Return (X, Y) of the center of cell containing provided text 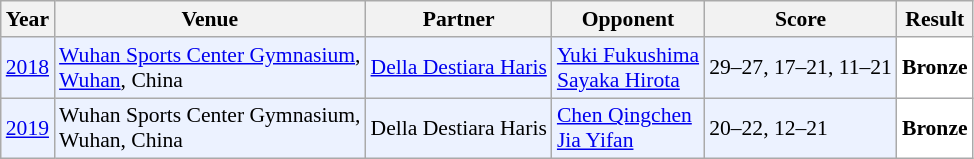
20–22, 12–21 (800, 128)
Venue (210, 19)
2019 (28, 128)
Chen Qingchen Jia Yifan (628, 128)
Opponent (628, 19)
Partner (459, 19)
2018 (28, 68)
29–27, 17–21, 11–21 (800, 68)
Result (935, 19)
Score (800, 19)
Yuki Fukushima Sayaka Hirota (628, 68)
Year (28, 19)
